From the cell containing the given text, extract its center point as (x, y) coordinate. 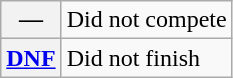
Did not finish (146, 58)
Did not compete (146, 20)
— (31, 20)
DNF (31, 58)
